Identify which cell holds the provided text, then report its [X, Y] central coordinate. 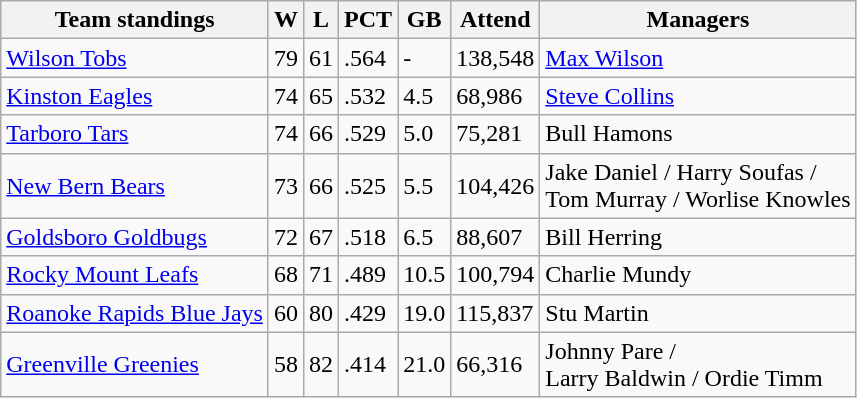
GB [424, 20]
138,548 [496, 58]
115,837 [496, 313]
.489 [368, 275]
58 [286, 364]
- [424, 58]
65 [322, 96]
Max Wilson [698, 58]
61 [322, 58]
73 [286, 186]
71 [322, 275]
Tarboro Tars [135, 134]
PCT [368, 20]
Steve Collins [698, 96]
.525 [368, 186]
21.0 [424, 364]
88,607 [496, 237]
L [322, 20]
72 [286, 237]
5.5 [424, 186]
Greenville Greenies [135, 364]
Attend [496, 20]
Roanoke Rapids Blue Jays [135, 313]
Stu Martin [698, 313]
Johnny Pare / Larry Baldwin / Ordie Timm [698, 364]
.429 [368, 313]
Bull Hamons [698, 134]
Bill Herring [698, 237]
Wilson Tobs [135, 58]
66,316 [496, 364]
.414 [368, 364]
.564 [368, 58]
W [286, 20]
68 [286, 275]
New Bern Bears [135, 186]
Charlie Mundy [698, 275]
Managers [698, 20]
5.0 [424, 134]
.518 [368, 237]
75,281 [496, 134]
4.5 [424, 96]
Goldsboro Goldbugs [135, 237]
19.0 [424, 313]
79 [286, 58]
Team standings [135, 20]
10.5 [424, 275]
100,794 [496, 275]
80 [322, 313]
Rocky Mount Leafs [135, 275]
82 [322, 364]
68,986 [496, 96]
Jake Daniel / Harry Soufas / Tom Murray / Worlise Knowles [698, 186]
Kinston Eagles [135, 96]
67 [322, 237]
6.5 [424, 237]
.529 [368, 134]
.532 [368, 96]
104,426 [496, 186]
60 [286, 313]
